Return [X, Y] of the center of cell containing provided text 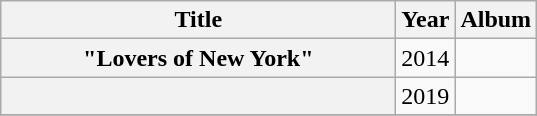
Year [426, 20]
"Lovers of New York" [198, 58]
2019 [426, 96]
Title [198, 20]
2014 [426, 58]
Album [496, 20]
